Scan for the cell matching the given text and deliver its [X, Y] coordinate at center. 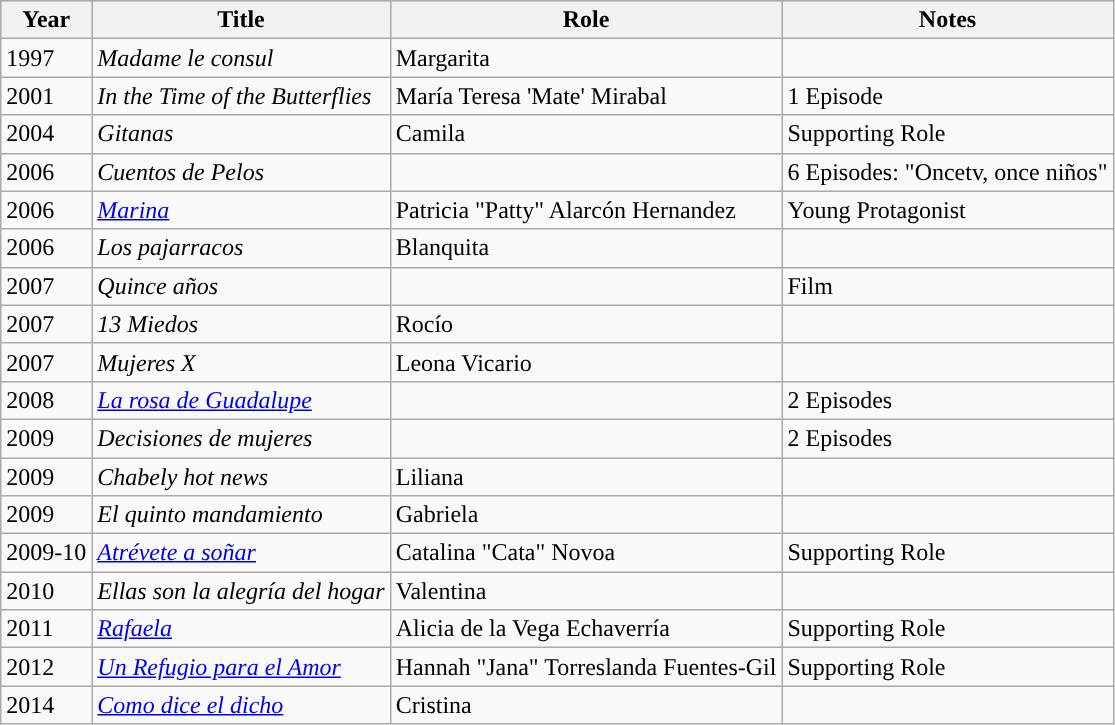
Liliana [586, 477]
Film [948, 286]
Notes [948, 20]
Blanquita [586, 248]
13 Miedos [241, 324]
Patricia "Patty" Alarcón Hernandez [586, 210]
Como dice el dicho [241, 705]
Title [241, 20]
6 Episodes: "Oncetv, once niños" [948, 172]
La rosa de Guadalupe [241, 400]
El quinto mandamiento [241, 515]
Mujeres X [241, 362]
Hannah "Jana" Torreslanda Fuentes-Gil [586, 667]
2011 [46, 629]
2004 [46, 134]
2010 [46, 591]
Un Refugio para el Amor [241, 667]
Los pajarracos [241, 248]
1997 [46, 58]
2014 [46, 705]
Atrévete a soñar [241, 553]
Cuentos de Pelos [241, 172]
Role [586, 20]
Marina [241, 210]
Leona Vicario [586, 362]
Young Protagonist [948, 210]
2009-10 [46, 553]
Gabriela [586, 515]
Year [46, 20]
In the Time of the Butterflies [241, 96]
Cristina [586, 705]
Catalina "Cata" Novoa [586, 553]
Ellas son la alegría del hogar [241, 591]
2008 [46, 400]
1 Episode [948, 96]
2012 [46, 667]
Camila [586, 134]
Quince años [241, 286]
Margarita [586, 58]
Decisiones de mujeres [241, 438]
Chabely hot news [241, 477]
2001 [46, 96]
María Teresa 'Mate' Mirabal [586, 96]
Valentina [586, 591]
Alicia de la Vega Echaverría [586, 629]
Madame le consul [241, 58]
Gitanas [241, 134]
Rafaela [241, 629]
Rocío [586, 324]
